Search for the cell housing the specified text and yield its [X, Y] center coordinate. 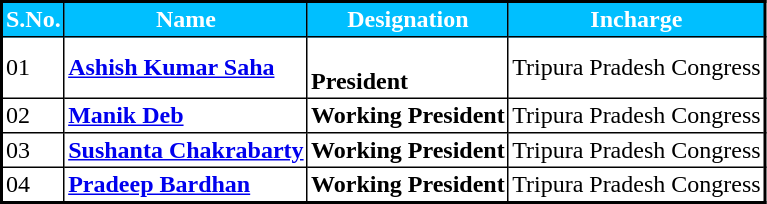
S.No. [34, 20]
Designation [408, 20]
01 [34, 68]
President [408, 68]
Ashish Kumar Saha [186, 68]
Manik Deb [186, 115]
Name [186, 20]
02 [34, 115]
04 [34, 184]
Pradeep Bardhan [186, 184]
Sushanta Chakrabarty [186, 150]
Incharge [636, 20]
03 [34, 150]
